Identify which cell holds the provided text, then report its (X, Y) central coordinate. 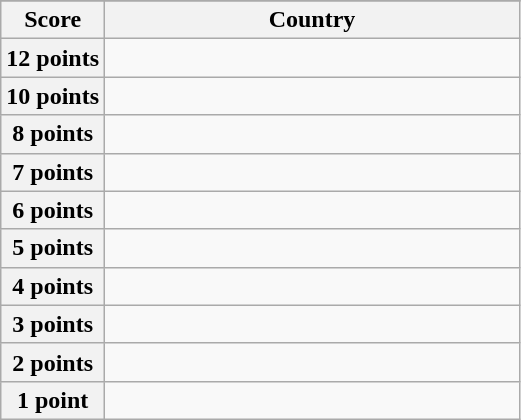
7 points (53, 172)
Score (53, 20)
2 points (53, 362)
12 points (53, 58)
4 points (53, 286)
Country (312, 20)
5 points (53, 248)
3 points (53, 324)
6 points (53, 210)
10 points (53, 96)
1 point (53, 400)
8 points (53, 134)
